Search for the cell housing the specified text and yield its (X, Y) center coordinate. 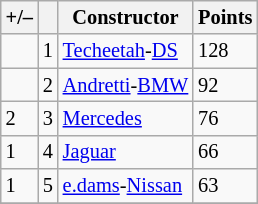
92 (225, 85)
Constructor (126, 17)
63 (225, 186)
Andretti-BMW (126, 85)
128 (225, 51)
3 (48, 118)
4 (48, 152)
Points (225, 17)
e.dams-Nissan (126, 186)
+/– (20, 17)
76 (225, 118)
5 (48, 186)
66 (225, 152)
Jaguar (126, 152)
Mercedes (126, 118)
Techeetah-DS (126, 51)
